Output the (x, y) coordinate of the center of the cell containing the given text.  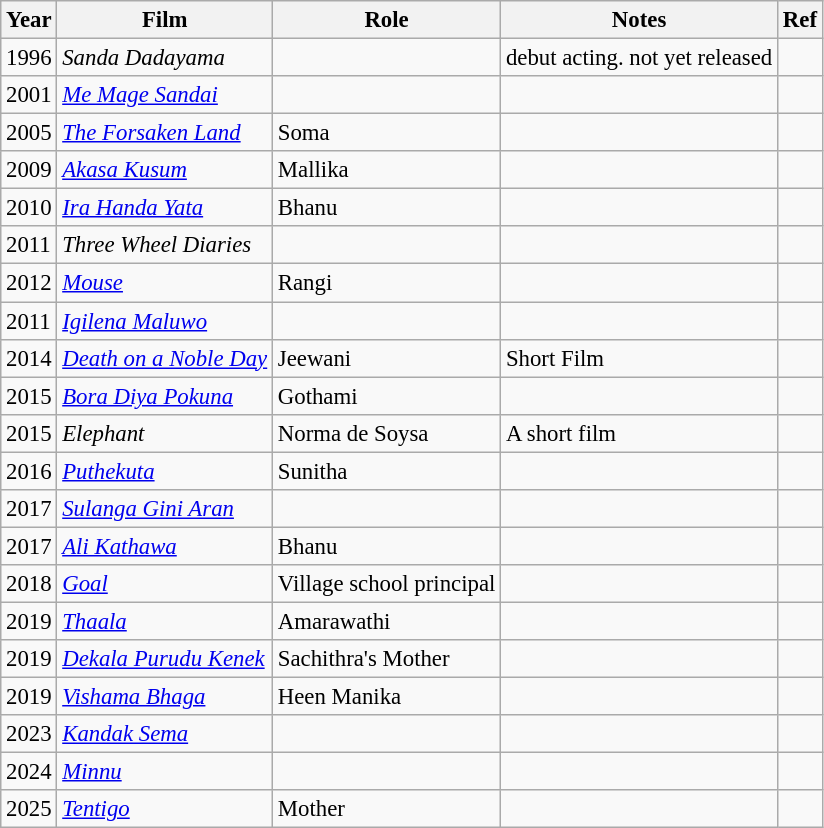
Death on a Noble Day (165, 358)
2016 (29, 471)
Notes (640, 20)
Puthekuta (165, 471)
Kandak Sema (165, 734)
Tentigo (165, 809)
A short film (640, 433)
Mallika (387, 170)
Heen Manika (387, 697)
debut acting. not yet released (640, 58)
Elephant (165, 433)
Rangi (387, 283)
Amarawathi (387, 621)
Sunitha (387, 471)
Thaala (165, 621)
Dekala Purudu Kenek (165, 659)
Gothami (387, 396)
Igilena Maluwo (165, 321)
Vishama Bhaga (165, 697)
Goal (165, 584)
Jeewani (387, 358)
Akasa Kusum (165, 170)
2012 (29, 283)
Norma de Soysa (387, 433)
Village school principal (387, 584)
2005 (29, 133)
Short Film (640, 358)
2024 (29, 772)
Film (165, 20)
2010 (29, 208)
Minnu (165, 772)
Mouse (165, 283)
Role (387, 20)
2025 (29, 809)
Bora Diya Pokuna (165, 396)
Three Wheel Diaries (165, 245)
Sulanga Gini Aran (165, 509)
1996 (29, 58)
Sachithra's Mother (387, 659)
The Forsaken Land (165, 133)
Ali Kathawa (165, 546)
Me Mage Sandai (165, 95)
Sanda Dadayama (165, 58)
2014 (29, 358)
Ira Handa Yata (165, 208)
2009 (29, 170)
2018 (29, 584)
Ref (800, 20)
Year (29, 20)
2001 (29, 95)
Mother (387, 809)
2023 (29, 734)
Soma (387, 133)
